Locate the cell with the specified text and output its (X, Y) center coordinate. 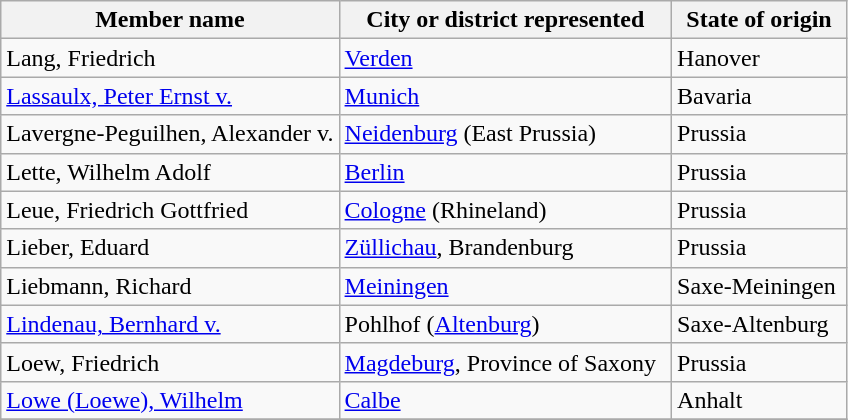
Hanover (760, 58)
Anhalt (760, 400)
Lowe (Loewe), Wilhelm (170, 400)
City or district represented (506, 20)
State of origin (760, 20)
Loew, Friedrich (170, 362)
Member name (170, 20)
Meiningen (506, 286)
Lassaulx, Peter Ernst v. (170, 96)
Munich (506, 96)
Saxe-Altenburg (760, 324)
Calbe (506, 400)
Neidenburg (East Prussia) (506, 134)
Liebmann, Richard (170, 286)
Lieber, Eduard (170, 248)
Berlin (506, 172)
Lette, Wilhelm Adolf (170, 172)
Züllichau, Brandenburg (506, 248)
Magdeburg, Province of Saxony (506, 362)
Bavaria (760, 96)
Verden (506, 58)
Pohlhof (Altenburg) (506, 324)
Lindenau, Bernhard v. (170, 324)
Leue, Friedrich Gottfried (170, 210)
Lang, Friedrich (170, 58)
Lavergne-Peguilhen, Alexander v. (170, 134)
Saxe-Meiningen (760, 286)
Cologne (Rhineland) (506, 210)
